Capture the cell that displays the provided text and extract its [x, y] central coordinate. 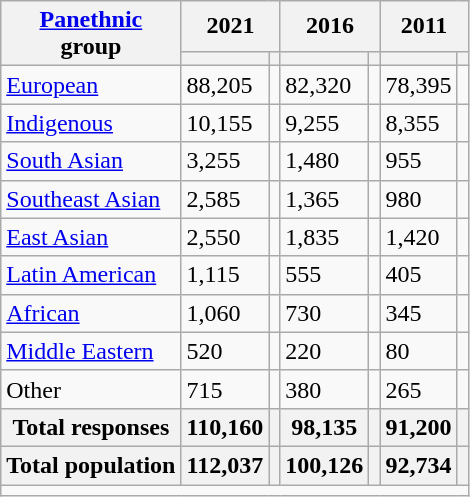
405 [418, 275]
2,550 [225, 237]
2011 [424, 26]
730 [324, 313]
100,126 [324, 465]
10,155 [225, 123]
1,420 [418, 237]
2,585 [225, 199]
80 [418, 351]
Panethnicgroup [91, 34]
2021 [230, 26]
380 [324, 389]
345 [418, 313]
Southeast Asian [91, 199]
265 [418, 389]
East Asian [91, 237]
220 [324, 351]
South Asian [91, 161]
520 [225, 351]
98,135 [324, 427]
1,835 [324, 237]
Middle Eastern [91, 351]
980 [418, 199]
715 [225, 389]
91,200 [418, 427]
110,160 [225, 427]
1,480 [324, 161]
8,355 [418, 123]
9,255 [324, 123]
1,060 [225, 313]
2016 [330, 26]
955 [418, 161]
European [91, 85]
3,255 [225, 161]
92,734 [418, 465]
Total responses [91, 427]
78,395 [418, 85]
African [91, 313]
88,205 [225, 85]
82,320 [324, 85]
Indigenous [91, 123]
Other [91, 389]
1,365 [324, 199]
555 [324, 275]
1,115 [225, 275]
112,037 [225, 465]
Latin American [91, 275]
Total population [91, 465]
